Find where the given text appears and provide that cell's center as (X, Y) coordinate. 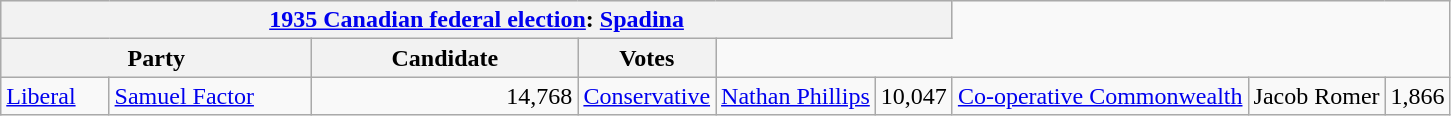
1,866 (1418, 96)
1935 Canadian federal election: Spadina (477, 20)
Liberal (55, 96)
Candidate (445, 58)
Co-operative Commonwealth (1100, 96)
Votes (647, 58)
Conservative (647, 96)
14,768 (445, 96)
Party (156, 58)
Nathan Phillips (796, 96)
10,047 (914, 96)
Samuel Factor (210, 96)
Jacob Romer (1316, 96)
